Find where the given text appears and provide that cell's center as [x, y] coordinate. 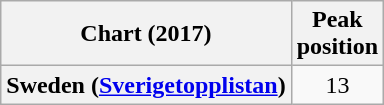
Chart (2017) [146, 34]
Peak position [337, 34]
Sweden (Sverigetopplistan) [146, 85]
13 [337, 85]
